Capture the cell that displays the provided text and extract its (X, Y) central coordinate. 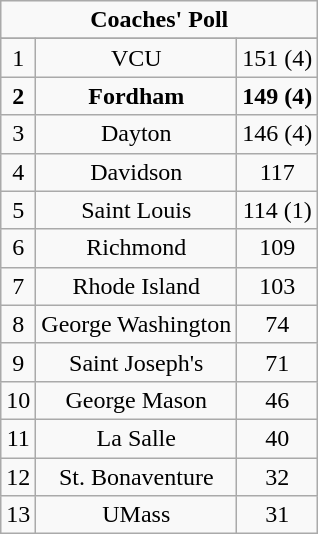
UMass (136, 515)
Fordham (136, 96)
2 (18, 96)
10 (18, 400)
46 (278, 400)
Richmond (136, 248)
12 (18, 477)
Saint Joseph's (136, 362)
Davidson (136, 172)
11 (18, 438)
6 (18, 248)
1 (18, 58)
3 (18, 134)
VCU (136, 58)
Coaches' Poll (160, 20)
117 (278, 172)
31 (278, 515)
Rhode Island (136, 286)
40 (278, 438)
7 (18, 286)
5 (18, 210)
Saint Louis (136, 210)
114 (1) (278, 210)
Dayton (136, 134)
151 (4) (278, 58)
8 (18, 324)
74 (278, 324)
109 (278, 248)
La Salle (136, 438)
146 (4) (278, 134)
George Mason (136, 400)
George Washington (136, 324)
149 (4) (278, 96)
St. Bonaventure (136, 477)
4 (18, 172)
32 (278, 477)
71 (278, 362)
103 (278, 286)
9 (18, 362)
13 (18, 515)
